Locate the cell with the specified text and output its (x, y) center coordinate. 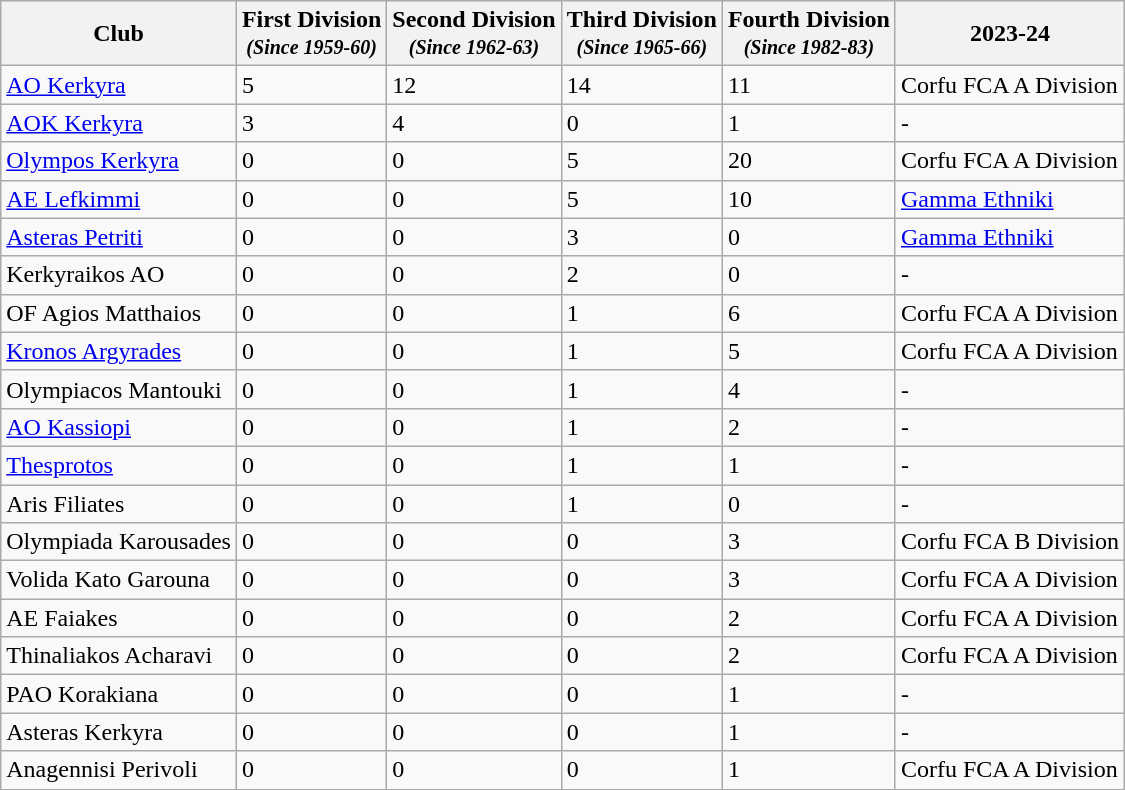
AOK Kerkyra (119, 123)
Corfu FCA B Division (1010, 542)
Thinaliakos Acharavi (119, 656)
Second Division(Since 1962-63) (474, 34)
First Division(Since 1959-60) (311, 34)
Asteras Kerkyra (119, 732)
Club (119, 34)
Asteras Petriti (119, 237)
Thesprotos (119, 465)
OF Agios Matthaios (119, 313)
AE Faiakes (119, 618)
2023-24 (1010, 34)
Kronos Argyrades (119, 351)
Olympiada Karousades (119, 542)
20 (808, 161)
Aris Filiates (119, 503)
14 (642, 85)
AO Kassiopi (119, 427)
AE Lefkimmi (119, 199)
10 (808, 199)
AO Kerkyra (119, 85)
11 (808, 85)
Kerkyraikos AO (119, 275)
12 (474, 85)
6 (808, 313)
Third Division(Since 1965-66) (642, 34)
Volida Kato Garouna (119, 580)
Fourth Division(Since 1982-83) (808, 34)
Anagennisi Perivoli (119, 770)
Olympiacos Mantouki (119, 389)
PAO Korakiana (119, 694)
Olympos Kerkyra (119, 161)
